Locate the cell with the specified text and output its [X, Y] center coordinate. 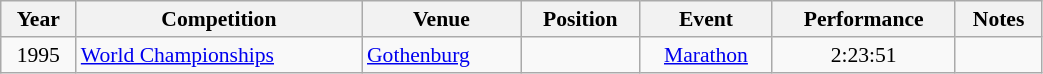
Year [38, 19]
Position [580, 19]
1995 [38, 55]
Notes [998, 19]
World Championships [219, 55]
2:23:51 [864, 55]
Event [706, 19]
Performance [864, 19]
Marathon [706, 55]
Venue [442, 19]
Competition [219, 19]
Gothenburg [442, 55]
